Extract the [x, y] coordinate from the center of the cell holding the provided text.  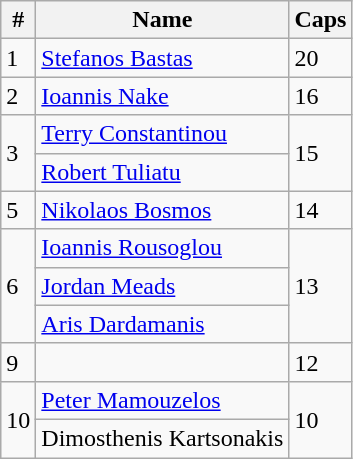
Stefanos Bastas [162, 58]
2 [18, 96]
Jordan Meads [162, 286]
Terry Constantinou [162, 134]
6 [18, 286]
Dimosthenis Kartsonakis [162, 438]
9 [18, 362]
5 [18, 210]
3 [18, 153]
13 [320, 286]
15 [320, 153]
12 [320, 362]
Ioannis Nake [162, 96]
Aris Dardamanis [162, 324]
Caps [320, 20]
16 [320, 96]
14 [320, 210]
Name [162, 20]
Robert Tuliatu [162, 172]
# [18, 20]
Nikolaos Bosmos [162, 210]
20 [320, 58]
1 [18, 58]
Ioannis Rousoglou [162, 248]
Peter Mamouzelos [162, 400]
